Capture the cell that displays the provided text and extract its [x, y] central coordinate. 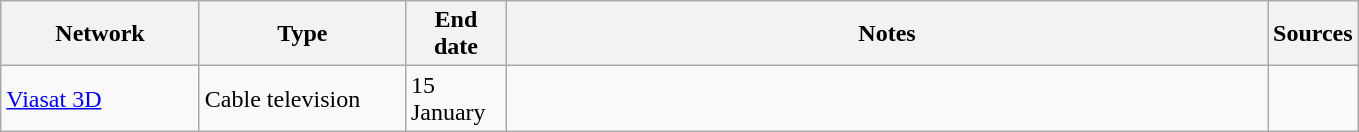
15 January [456, 98]
End date [456, 34]
Cable television [302, 98]
Network [100, 34]
Viasat 3D [100, 98]
Type [302, 34]
Sources [1314, 34]
Notes [886, 34]
